Identify which cell holds the provided text, then report its [X, Y] central coordinate. 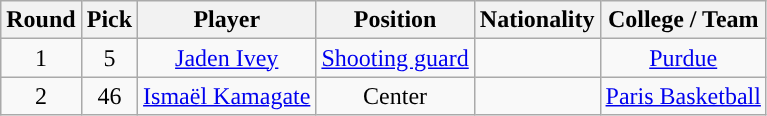
46 [109, 96]
Ismaël Kamagate [227, 96]
5 [109, 58]
Shooting guard [395, 58]
1 [41, 58]
2 [41, 96]
Position [395, 20]
Paris Basketball [683, 96]
Player [227, 20]
Pick [109, 20]
Round [41, 20]
College / Team [683, 20]
Purdue [683, 58]
Jaden Ivey [227, 58]
Nationality [537, 20]
Center [395, 96]
